Return the [X, Y] coordinate for the center point of the cell that contains the specified text.  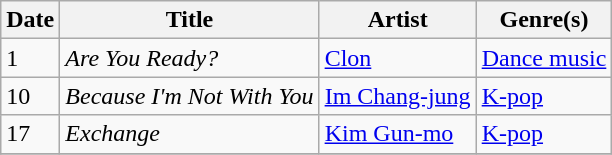
Exchange [190, 134]
10 [30, 96]
Title [190, 20]
Are You Ready? [190, 58]
1 [30, 58]
Kim Gun-mo [398, 134]
Because I'm Not With You [190, 96]
Genre(s) [544, 20]
Clon [398, 58]
Artist [398, 20]
Date [30, 20]
17 [30, 134]
Im Chang-jung [398, 96]
Dance music [544, 58]
